Determine the (x, y) coordinate at the center of the cell enclosing the given text.  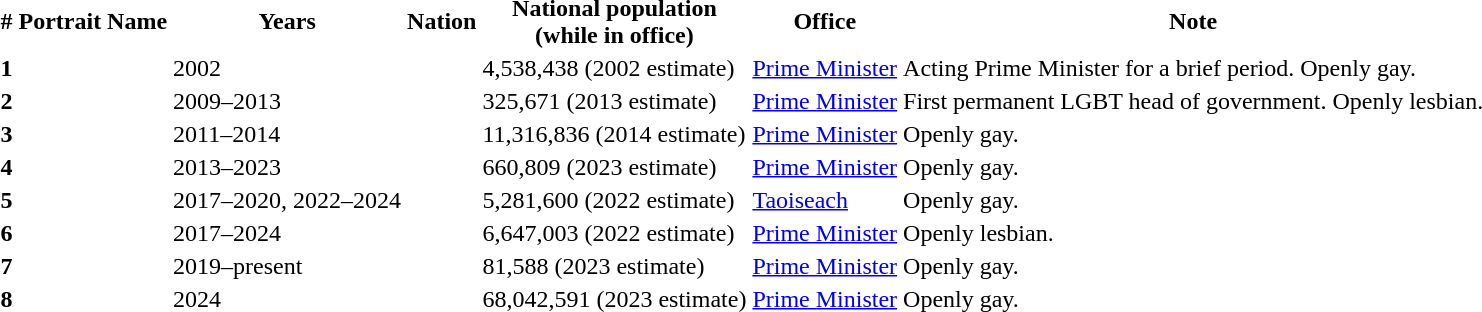
81,588 (2023 estimate) (614, 266)
2011–2014 (288, 134)
5,281,600 (2022 estimate) (614, 200)
2017–2020, 2022–2024 (288, 200)
2009–2013 (288, 101)
Taoiseach (825, 200)
11,316,836 (2014 estimate) (614, 134)
2013–2023 (288, 167)
325,671 (2013 estimate) (614, 101)
2002 (288, 68)
660,809 (2023 estimate) (614, 167)
2019–present (288, 266)
4,538,438 (2002 estimate) (614, 68)
2017–2024 (288, 233)
6,647,003 (2022 estimate) (614, 233)
